Return the (x, y) coordinate for the center point of the cell that contains the specified text.  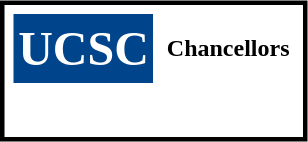
UCSC (84, 48)
Chancellors (228, 48)
